Identify which cell holds the provided text, then report its (x, y) central coordinate. 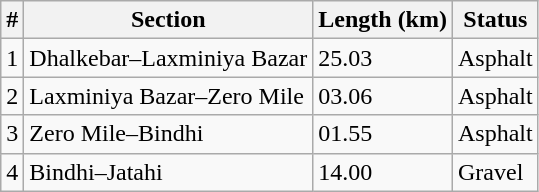
03.06 (383, 96)
25.03 (383, 58)
Laxminiya Bazar–Zero Mile (168, 96)
# (12, 20)
Bindhi–Jatahi (168, 172)
3 (12, 134)
4 (12, 172)
Zero Mile–Bindhi (168, 134)
14.00 (383, 172)
Section (168, 20)
1 (12, 58)
Gravel (495, 172)
Status (495, 20)
01.55 (383, 134)
Length (km) (383, 20)
Dhalkebar–Laxminiya Bazar (168, 58)
2 (12, 96)
